Find where the given text appears and provide that cell's center as [X, Y] coordinate. 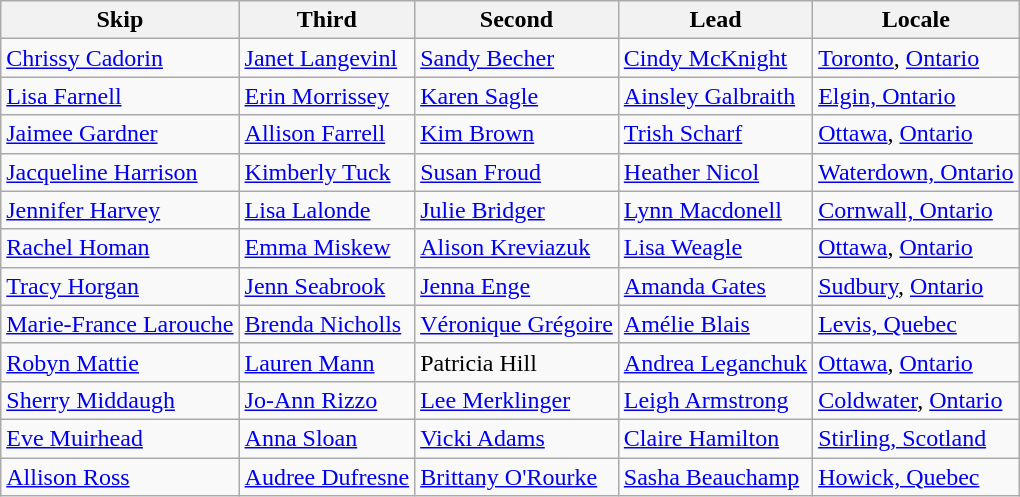
Andrea Leganchuk [715, 362]
Jaimee Gardner [120, 134]
Robyn Mattie [120, 362]
Heather Nicol [715, 172]
Third [327, 20]
Toronto, Ontario [916, 58]
Ainsley Galbraith [715, 96]
Kimberly Tuck [327, 172]
Chrissy Cadorin [120, 58]
Karen Sagle [517, 96]
Jennifer Harvey [120, 210]
Lisa Lalonde [327, 210]
Janet Langevinl [327, 58]
Waterdown, Ontario [916, 172]
Trish Scharf [715, 134]
Erin Morrissey [327, 96]
Susan Froud [517, 172]
Lee Merklinger [517, 400]
Cornwall, Ontario [916, 210]
Sasha Beauchamp [715, 477]
Brittany O'Rourke [517, 477]
Locale [916, 20]
Leigh Armstrong [715, 400]
Kim Brown [517, 134]
Skip [120, 20]
Coldwater, Ontario [916, 400]
Julie Bridger [517, 210]
Brenda Nicholls [327, 324]
Howick, Quebec [916, 477]
Eve Muirhead [120, 438]
Sudbury, Ontario [916, 286]
Jo-Ann Rizzo [327, 400]
Jenna Enge [517, 286]
Amanda Gates [715, 286]
Lisa Farnell [120, 96]
Rachel Homan [120, 248]
Allison Farrell [327, 134]
Second [517, 20]
Emma Miskew [327, 248]
Lauren Mann [327, 362]
Tracy Horgan [120, 286]
Patricia Hill [517, 362]
Lisa Weagle [715, 248]
Anna Sloan [327, 438]
Alison Kreviazuk [517, 248]
Lynn Macdonell [715, 210]
Claire Hamilton [715, 438]
Amélie Blais [715, 324]
Levis, Quebec [916, 324]
Véronique Grégoire [517, 324]
Jenn Seabrook [327, 286]
Sherry Middaugh [120, 400]
Sandy Becher [517, 58]
Vicki Adams [517, 438]
Marie-France Larouche [120, 324]
Jacqueline Harrison [120, 172]
Allison Ross [120, 477]
Lead [715, 20]
Audree Dufresne [327, 477]
Cindy McKnight [715, 58]
Stirling, Scotland [916, 438]
Elgin, Ontario [916, 96]
